Extract the [x, y] coordinate from the center of the cell holding the provided text.  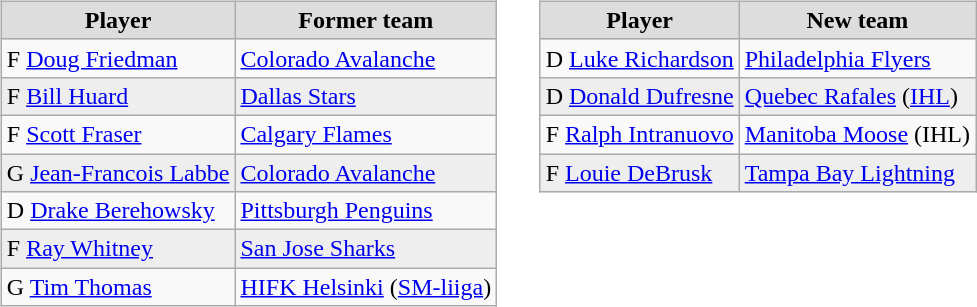
F Ray Whitney [118, 249]
G Tim Thomas [118, 287]
Dallas Stars [366, 96]
Philadelphia Flyers [857, 58]
F Louie DeBrusk [640, 173]
D Drake Berehowsky [118, 211]
Former team [366, 20]
D Luke Richardson [640, 58]
Manitoba Moose (IHL) [857, 134]
San Jose Sharks [366, 249]
Calgary Flames [366, 134]
F Bill Huard [118, 96]
Quebec Rafales (IHL) [857, 96]
G Jean-Francois Labbe [118, 173]
F Scott Fraser [118, 134]
Tampa Bay Lightning [857, 173]
D Donald Dufresne [640, 96]
F Doug Friedman [118, 58]
New team [857, 20]
F Ralph Intranuovo [640, 134]
Pittsburgh Penguins [366, 211]
HIFK Helsinki (SM-liiga) [366, 287]
